Scan for the cell matching the given text and deliver its (X, Y) coordinate at center. 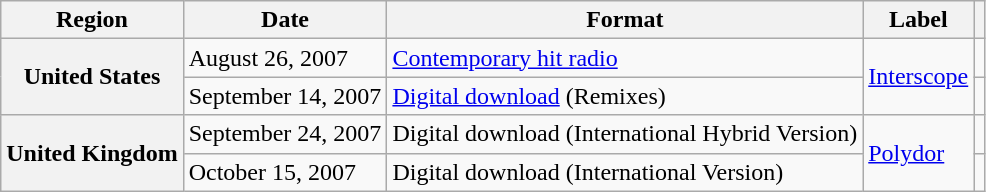
Format (625, 20)
Digital download (International Hybrid Version) (625, 134)
October 15, 2007 (285, 172)
Contemporary hit radio (625, 58)
Label (918, 20)
August 26, 2007 (285, 58)
United States (92, 77)
September 14, 2007 (285, 96)
Polydor (918, 153)
Date (285, 20)
Interscope (918, 77)
September 24, 2007 (285, 134)
Digital download (International Version) (625, 172)
Digital download (Remixes) (625, 96)
United Kingdom (92, 153)
Region (92, 20)
